Identify which cell holds the provided text, then report its [x, y] central coordinate. 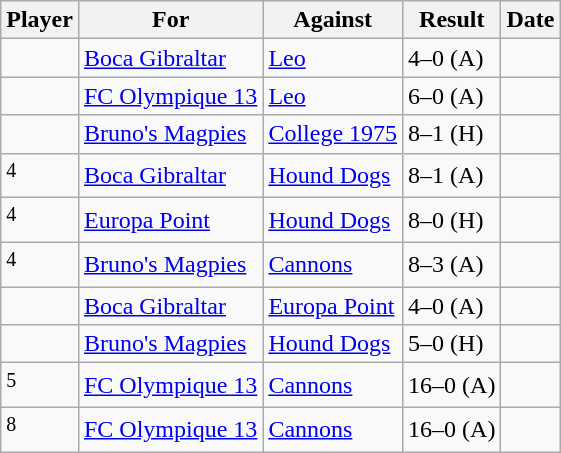
Against [333, 20]
8–0 (H) [452, 220]
5–0 (H) [452, 344]
For [170, 20]
8–1 (A) [452, 176]
Player [40, 20]
Result [452, 20]
8 [40, 430]
College 1975 [333, 134]
5 [40, 386]
6–0 (A) [452, 96]
8–1 (H) [452, 134]
Date [530, 20]
8–3 (A) [452, 264]
